Detect which cell encompasses the target text, then output its (x, y) center coordinate. 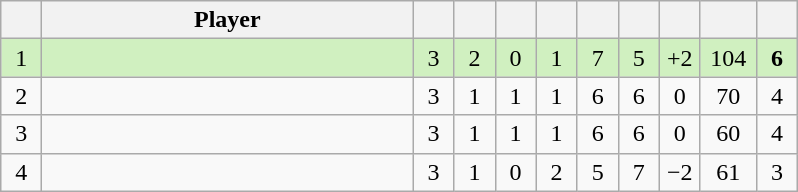
Player (228, 20)
+2 (680, 58)
−2 (680, 172)
70 (728, 96)
60 (728, 134)
61 (728, 172)
104 (728, 58)
